Pinpoint the cell where the given text exists, returning its [X, Y] midpoint coordinate. 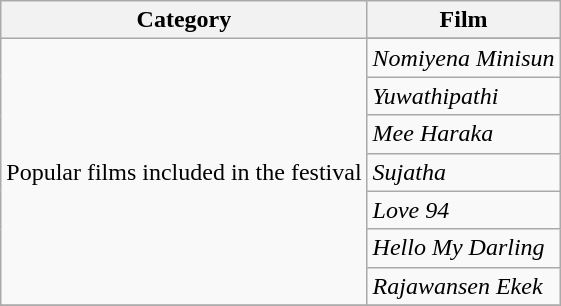
Nomiyena Minisun [464, 58]
Sujatha [464, 172]
Love 94 [464, 210]
Rajawansen Ekek [464, 286]
Popular films included in the festival [184, 172]
Yuwathipathi [464, 96]
Film [464, 20]
Mee Haraka [464, 134]
Hello My Darling [464, 248]
Category [184, 20]
